Pinpoint the cell where the given text exists, returning its (x, y) midpoint coordinate. 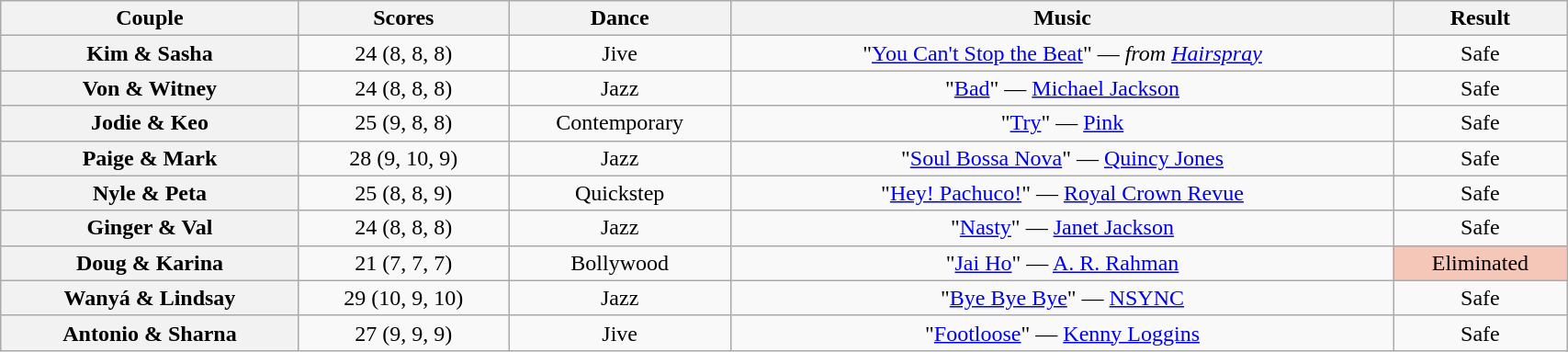
Paige & Mark (150, 158)
Bollywood (620, 263)
25 (9, 8, 8) (403, 123)
Quickstep (620, 193)
27 (9, 9, 9) (403, 333)
"Footloose" — Kenny Loggins (1062, 333)
"Jai Ho" — A. R. Rahman (1062, 263)
Contemporary (620, 123)
Von & Witney (150, 88)
28 (9, 10, 9) (403, 158)
Jodie & Keo (150, 123)
Ginger & Val (150, 228)
Antonio & Sharna (150, 333)
"Hey! Pachuco!" — Royal Crown Revue (1062, 193)
Kim & Sasha (150, 53)
Nyle & Peta (150, 193)
"Try" — Pink (1062, 123)
Doug & Karina (150, 263)
25 (8, 8, 9) (403, 193)
Scores (403, 18)
"Nasty" — Janet Jackson (1062, 228)
"Soul Bossa Nova" — Quincy Jones (1062, 158)
Music (1062, 18)
29 (10, 9, 10) (403, 298)
21 (7, 7, 7) (403, 263)
"Bad" — Michael Jackson (1062, 88)
Eliminated (1480, 263)
"You Can't Stop the Beat" — from Hairspray (1062, 53)
Wanyá & Lindsay (150, 298)
Couple (150, 18)
Result (1480, 18)
Dance (620, 18)
"Bye Bye Bye" — NSYNC (1062, 298)
